Output the (X, Y) coordinate of the center of the cell containing the given text.  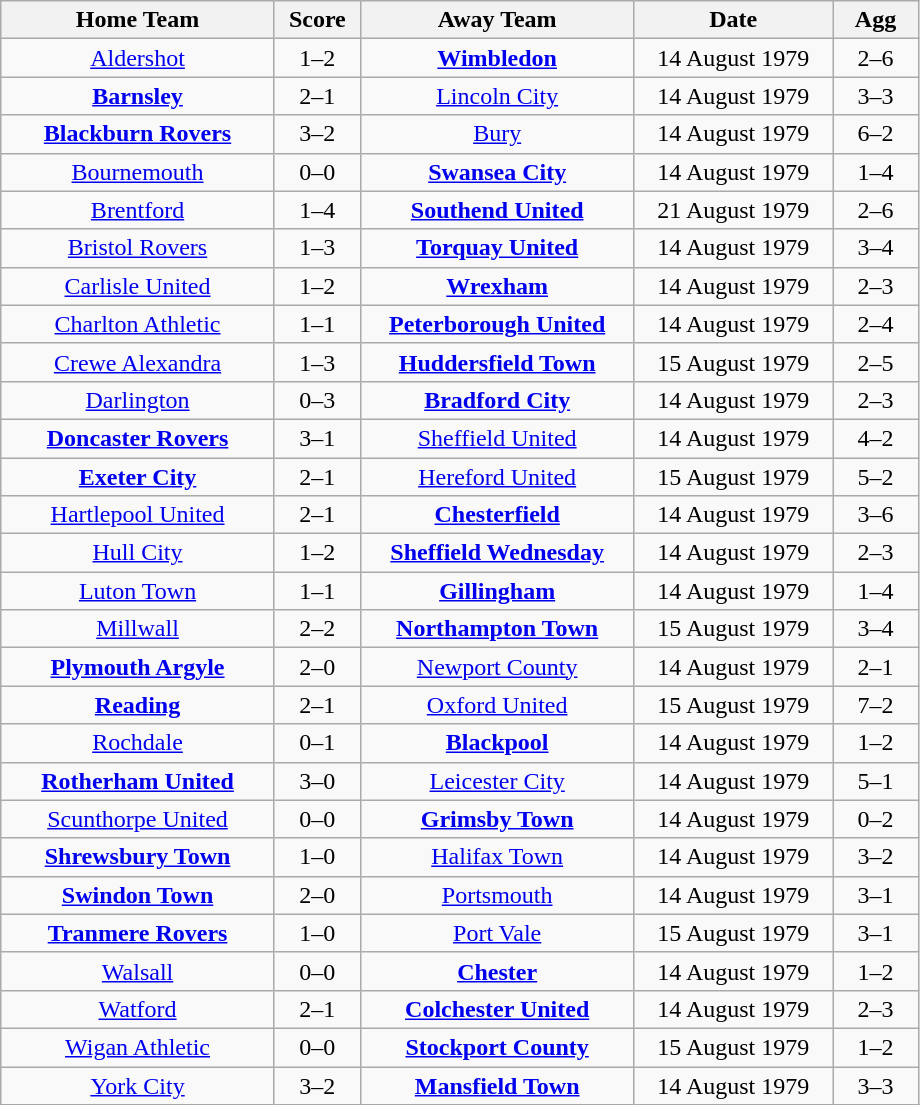
Torquay United (497, 248)
Swindon Town (138, 895)
Luton Town (138, 591)
Bury (497, 134)
5–1 (875, 781)
Home Team (138, 20)
Mansfield Town (497, 1085)
Rochdale (138, 743)
3–0 (317, 781)
Chester (497, 971)
York City (138, 1085)
Away Team (497, 20)
Portsmouth (497, 895)
Walsall (138, 971)
Lincoln City (497, 96)
Northampton Town (497, 629)
Colchester United (497, 1009)
Huddersfield Town (497, 362)
0–1 (317, 743)
Reading (138, 705)
Carlisle United (138, 286)
Date (734, 20)
Chesterfield (497, 515)
Watford (138, 1009)
Millwall (138, 629)
Rotherham United (138, 781)
Blackburn Rovers (138, 134)
Bristol Rovers (138, 248)
3–6 (875, 515)
Score (317, 20)
Scunthorpe United (138, 819)
Grimsby Town (497, 819)
Darlington (138, 400)
Halifax Town (497, 857)
0–3 (317, 400)
Hereford United (497, 477)
Hartlepool United (138, 515)
Agg (875, 20)
Barnsley (138, 96)
Aldershot (138, 58)
Swansea City (497, 172)
Sheffield Wednesday (497, 553)
Tranmere Rovers (138, 933)
Wrexham (497, 286)
Brentford (138, 210)
Doncaster Rovers (138, 438)
4–2 (875, 438)
6–2 (875, 134)
Hull City (138, 553)
Southend United (497, 210)
Leicester City (497, 781)
Shrewsbury Town (138, 857)
Stockport County (497, 1047)
2–4 (875, 324)
Blackpool (497, 743)
5–2 (875, 477)
Bournemouth (138, 172)
Port Vale (497, 933)
Plymouth Argyle (138, 667)
Charlton Athletic (138, 324)
Peterborough United (497, 324)
Bradford City (497, 400)
Crewe Alexandra (138, 362)
Exeter City (138, 477)
Wigan Athletic (138, 1047)
Sheffield United (497, 438)
2–5 (875, 362)
Oxford United (497, 705)
0–2 (875, 819)
Newport County (497, 667)
7–2 (875, 705)
Wimbledon (497, 58)
Gillingham (497, 591)
2–2 (317, 629)
21 August 1979 (734, 210)
